Capture the cell that displays the provided text and extract its (x, y) central coordinate. 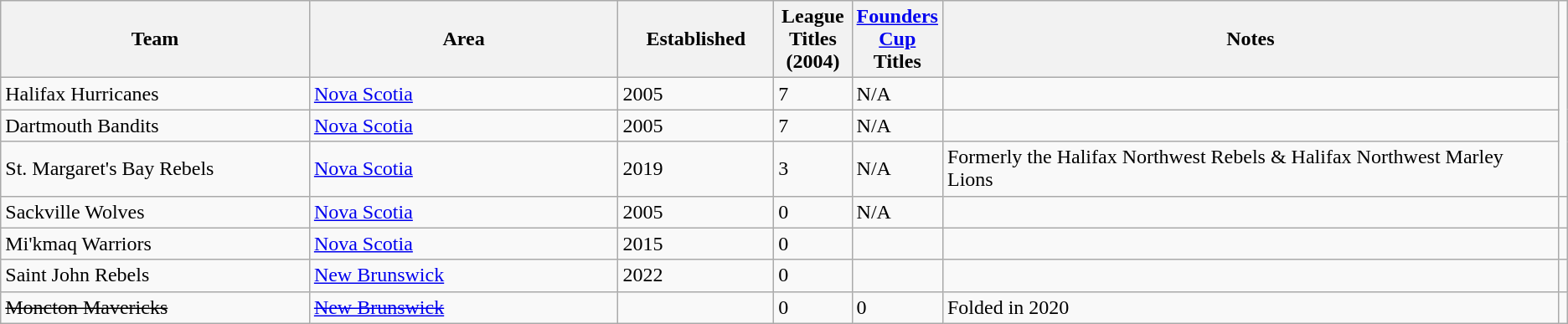
Halifax Hurricanes (156, 94)
2022 (696, 275)
Dartmouth Bandits (156, 126)
2019 (696, 169)
Notes (1250, 39)
2015 (696, 244)
Area (464, 39)
Founders Cup Titles (897, 39)
Moncton Mavericks (156, 307)
Folded in 2020 (1250, 307)
Mi'kmaq Warriors (156, 244)
Established (696, 39)
Sackville Wolves (156, 212)
Saint John Rebels (156, 275)
3 (812, 169)
St. Margaret's Bay Rebels (156, 169)
League Titles (2004) (812, 39)
Team (156, 39)
Formerly the Halifax Northwest Rebels & Halifax Northwest Marley Lions (1250, 169)
